Pinpoint the cell where the given text exists, returning its (x, y) midpoint coordinate. 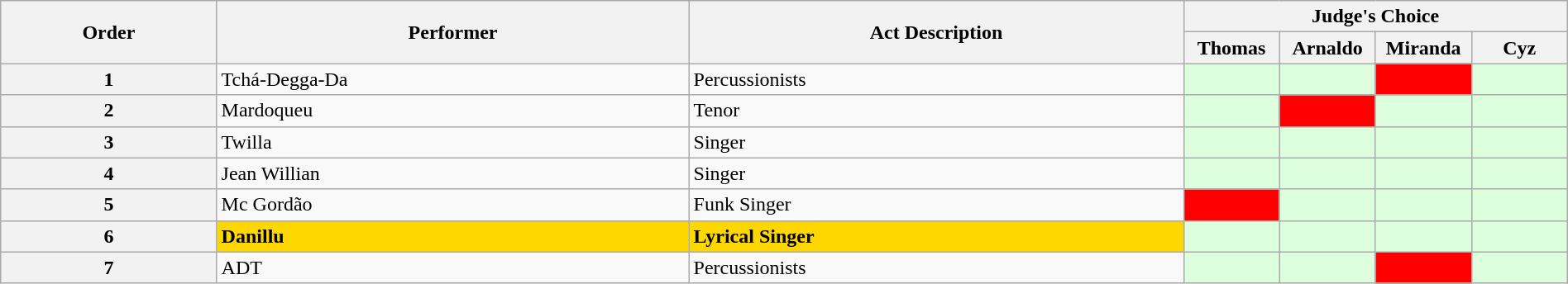
Tchá-Degga-Da (453, 79)
4 (109, 173)
7 (109, 267)
ADT (453, 267)
Funk Singer (936, 205)
Jean Willian (453, 173)
Performer (453, 32)
Mardoqueu (453, 111)
3 (109, 142)
Judge's Choice (1375, 17)
Lyrical Singer (936, 236)
Thomas (1231, 48)
2 (109, 111)
Arnaldo (1327, 48)
Danillu (453, 236)
Mc Gordão (453, 205)
Miranda (1423, 48)
5 (109, 205)
1 (109, 79)
Tenor (936, 111)
6 (109, 236)
Act Description (936, 32)
Twilla (453, 142)
Cyz (1519, 48)
Order (109, 32)
